Capture the cell that displays the provided text and extract its [X, Y] central coordinate. 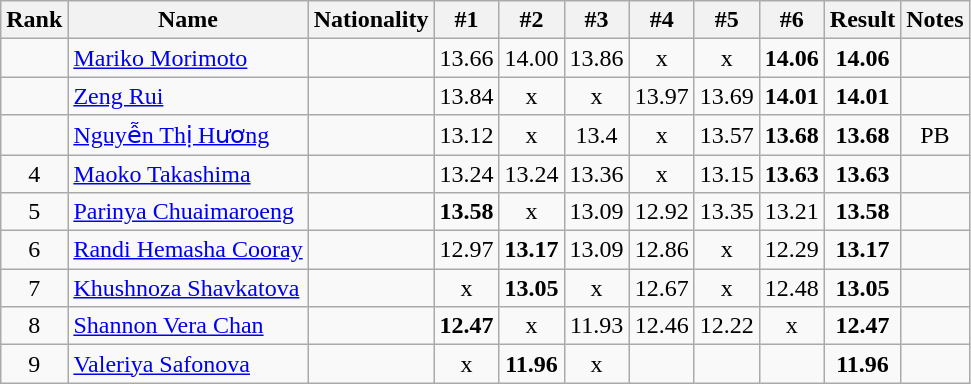
13.86 [596, 58]
7 [34, 288]
13.36 [596, 173]
13.69 [726, 96]
11.93 [596, 326]
Randi Hemasha Cooray [188, 250]
5 [34, 212]
9 [34, 364]
12.86 [662, 250]
14.00 [532, 58]
4 [34, 173]
Name [188, 20]
13.97 [662, 96]
#4 [662, 20]
12.46 [662, 326]
#6 [792, 20]
13.12 [466, 135]
13.15 [726, 173]
13.84 [466, 96]
13.21 [792, 212]
#3 [596, 20]
PB [935, 135]
Valeriya Safonova [188, 364]
8 [34, 326]
Khushnoza Shavkatova [188, 288]
13.35 [726, 212]
Parinya Chuaimaroeng [188, 212]
12.22 [726, 326]
13.4 [596, 135]
Zeng Rui [188, 96]
13.66 [466, 58]
12.97 [466, 250]
#2 [532, 20]
Rank [34, 20]
12.67 [662, 288]
#5 [726, 20]
Notes [935, 20]
Maoko Takashima [188, 173]
Result [862, 20]
Shannon Vera Chan [188, 326]
12.92 [662, 212]
Nationality [371, 20]
#1 [466, 20]
Mariko Morimoto [188, 58]
6 [34, 250]
12.48 [792, 288]
13.57 [726, 135]
12.29 [792, 250]
Nguyễn Thị Hương [188, 135]
